Scan for the cell matching the given text and deliver its [X, Y] coordinate at center. 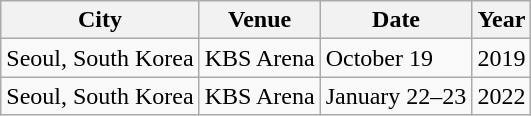
2022 [502, 96]
Date [396, 20]
October 19 [396, 58]
Venue [260, 20]
2019 [502, 58]
January 22–23 [396, 96]
City [100, 20]
Year [502, 20]
